Determine the (X, Y) coordinate at the center of the cell enclosing the given text.  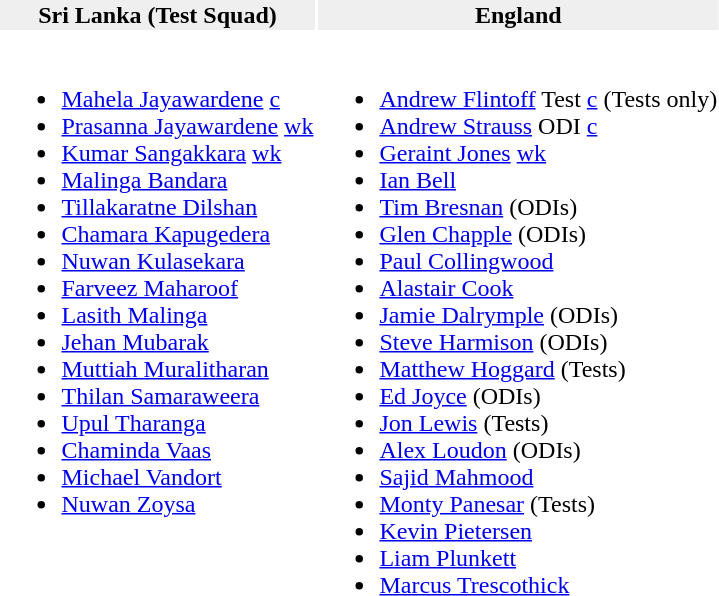
Sri Lanka (Test Squad) (158, 15)
England (518, 15)
